Return [X, Y] of the center of cell containing provided text 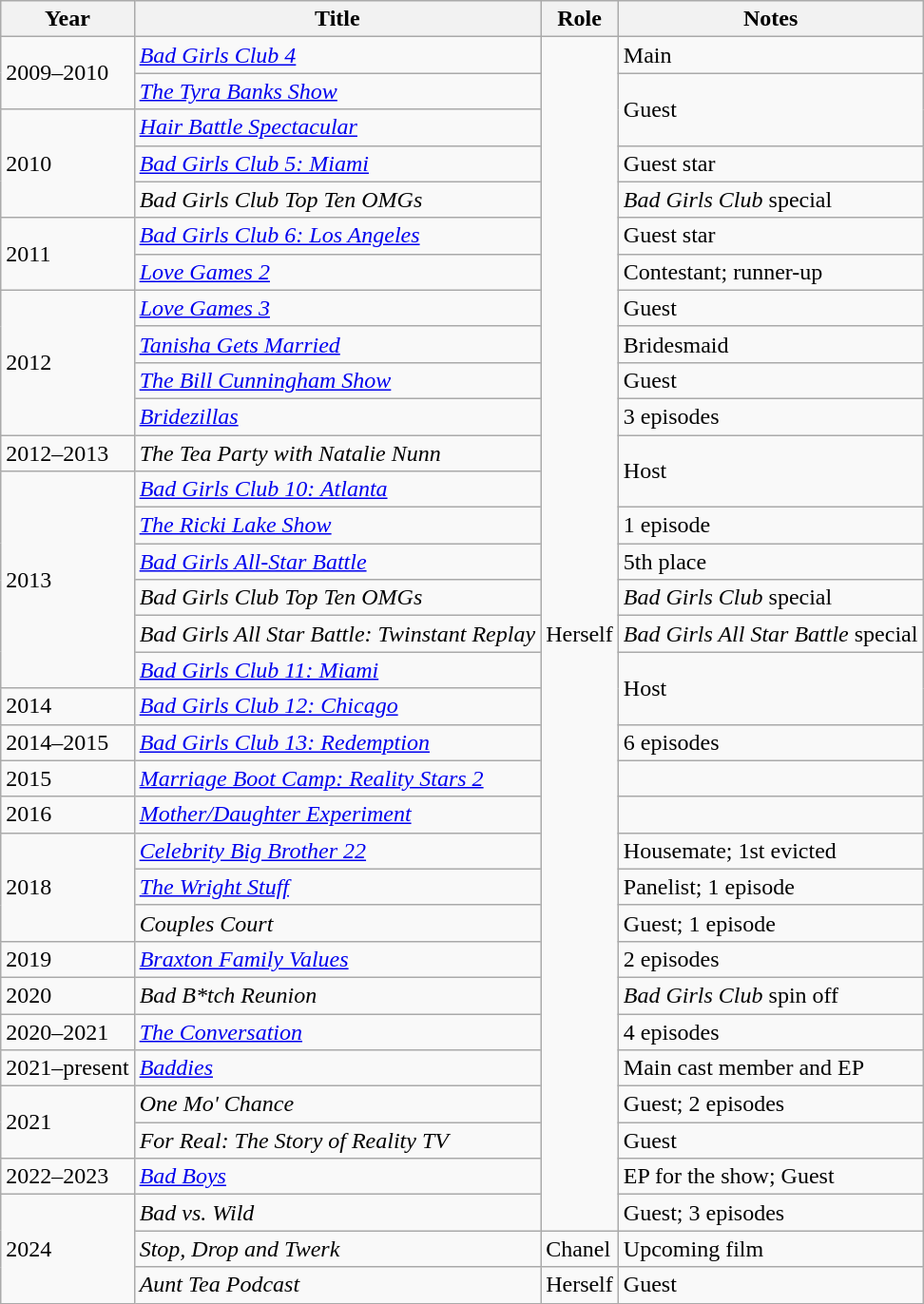
The Conversation [337, 1031]
Chanel [580, 1249]
2009–2010 [67, 73]
Panelist; 1 episode [770, 887]
2010 [67, 163]
Marriage Boot Camp: Reality Stars 2 [337, 778]
The Tea Party with Natalie Nunn [337, 453]
Upcoming film [770, 1249]
2014–2015 [67, 742]
The Ricki Lake Show [337, 526]
2020–2021 [67, 1031]
Main [770, 55]
Bad Girls Club 6: Los Angeles [337, 236]
2018 [67, 887]
2020 [67, 995]
6 episodes [770, 742]
Tanisha Gets Married [337, 344]
Bad B*tch Reunion [337, 995]
2016 [67, 815]
Bad Girls All Star Battle special [770, 634]
Aunt Tea Podcast [337, 1285]
Hair Battle Spectacular [337, 127]
Baddies [337, 1068]
Celebrity Big Brother 22 [337, 851]
2021–present [67, 1068]
Mother/Daughter Experiment [337, 815]
Bad Girls Club 5: Miami [337, 163]
2012 [67, 362]
Bad vs. Wild [337, 1213]
Bad Girls All-Star Battle [337, 562]
Bad Girls Club 12: Chicago [337, 706]
1 episode [770, 526]
3 episodes [770, 416]
Contestant; runner-up [770, 272]
4 episodes [770, 1031]
Bad Boys [337, 1177]
Guest; 3 episodes [770, 1213]
Bad Girls Club 4 [337, 55]
Bad Girls Club 10: Atlanta [337, 489]
For Real: The Story of Reality TV [337, 1141]
Notes [770, 19]
Housemate; 1st evicted [770, 851]
Couples Court [337, 923]
2 episodes [770, 959]
Stop, Drop and Twerk [337, 1249]
Braxton Family Values [337, 959]
Bridezillas [337, 416]
5th place [770, 562]
Bad Girls All Star Battle: Twinstant Replay [337, 634]
Year [67, 19]
Love Games 3 [337, 308]
The Tyra Banks Show [337, 91]
Title [337, 19]
2019 [67, 959]
Main cast member and EP [770, 1068]
Bad Girls Club 11: Miami [337, 670]
The Bill Cunningham Show [337, 380]
Guest; 1 episode [770, 923]
One Mo' Chance [337, 1104]
2014 [67, 706]
2015 [67, 778]
2021 [67, 1122]
EP for the show; Guest [770, 1177]
2013 [67, 580]
2011 [67, 254]
2012–2013 [67, 453]
Bad Girls Club spin off [770, 995]
2024 [67, 1249]
Love Games 2 [337, 272]
Bridesmaid [770, 344]
Guest; 2 episodes [770, 1104]
2022–2023 [67, 1177]
Bad Girls Club 13: Redemption [337, 742]
Role [580, 19]
The Wright Stuff [337, 887]
